Detect which cell encompasses the target text, then output its (X, Y) center coordinate. 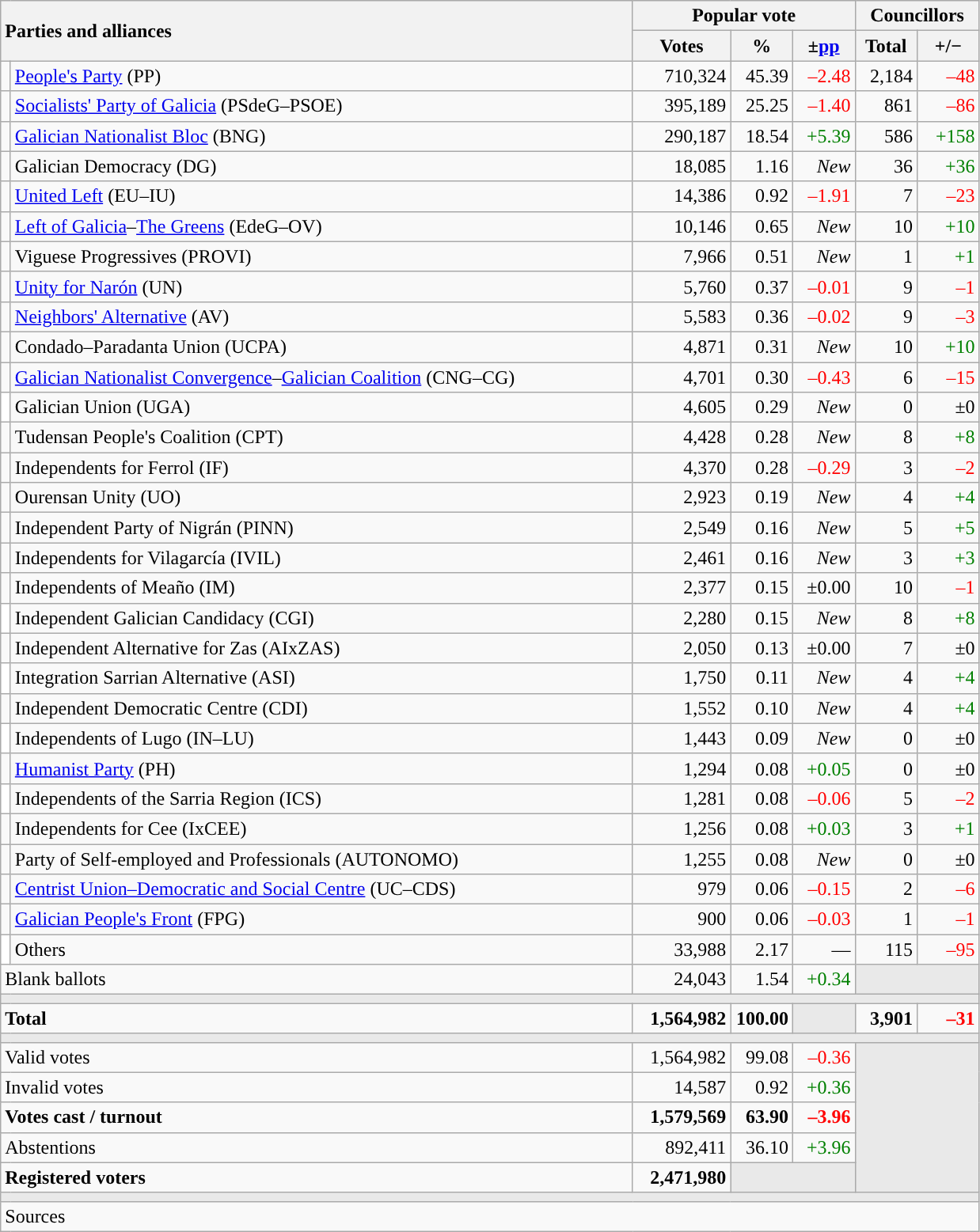
–31 (948, 1018)
–6 (948, 889)
2,184 (887, 76)
63.90 (762, 1117)
Independent Democratic Centre (CDI) (321, 708)
Councillors (917, 16)
710,324 (682, 76)
7,966 (682, 256)
6 (887, 377)
1,443 (682, 738)
Galician Nationalist Bloc (BNG) (321, 136)
Votes (682, 46)
Ourensan Unity (UO) (321, 498)
1,255 (682, 859)
% (762, 46)
+0.05 (823, 768)
2,280 (682, 618)
–86 (948, 106)
Galician Democracy (DG) (321, 166)
0.36 (762, 317)
Sources (490, 1216)
2,923 (682, 498)
0.09 (762, 738)
–0.43 (823, 377)
2,461 (682, 558)
— (823, 950)
–0.03 (823, 919)
1,750 (682, 678)
+0.36 (823, 1087)
979 (682, 889)
586 (887, 136)
0.37 (762, 286)
–48 (948, 76)
Votes cast / turnout (317, 1117)
Galician Union (UGA) (321, 408)
0.11 (762, 678)
0.19 (762, 498)
Independents of Lugo (IN–LU) (321, 738)
–23 (948, 196)
0.10 (762, 708)
2 (887, 889)
Independents of the Sarria Region (ICS) (321, 798)
–3.96 (823, 1117)
290,187 (682, 136)
892,411 (682, 1147)
Independents for Ferrol (IF) (321, 468)
Tudensan People's Coalition (CPT) (321, 438)
4,871 (682, 347)
2,549 (682, 528)
Neighbors' Alternative (AV) (321, 317)
Centrist Union–Democratic and Social Centre (UC–CDS) (321, 889)
Galician People's Front (FPG) (321, 919)
10,146 (682, 226)
0.65 (762, 226)
1,294 (682, 768)
Valid votes (317, 1057)
–0.06 (823, 798)
33,988 (682, 950)
People's Party (PP) (321, 76)
+3 (948, 558)
2,471,980 (682, 1177)
14,386 (682, 196)
–0.15 (823, 889)
Independents of Meaño (IM) (321, 588)
861 (887, 106)
1,281 (682, 798)
1,579,569 (682, 1117)
2,050 (682, 648)
Independent Party of Nigrán (PINN) (321, 528)
1,552 (682, 708)
Viguese Progressives (PROVI) (321, 256)
5,583 (682, 317)
+36 (948, 166)
Independent Alternative for Zas (AIxZAS) (321, 648)
Humanist Party (PH) (321, 768)
Condado–Paradanta Union (UCPA) (321, 347)
99.08 (762, 1057)
Left of Galicia–The Greens (EdeG–OV) (321, 226)
+5 (948, 528)
4,428 (682, 438)
25.25 (762, 106)
Popular vote (744, 16)
36.10 (762, 1147)
1.54 (762, 980)
+/− (948, 46)
Socialists' Party of Galicia (PSdeG–PSOE) (321, 106)
Independent Galician Candidacy (CGI) (321, 618)
Independents for Vilagarcía (IVIL) (321, 558)
0.13 (762, 648)
18.54 (762, 136)
900 (682, 919)
1.16 (762, 166)
Galician Nationalist Convergence–Galician Coalition (CNG–CG) (321, 377)
–1.40 (823, 106)
+5.39 (823, 136)
United Left (EU–IU) (321, 196)
–1.91 (823, 196)
2,377 (682, 588)
Parties and alliances (317, 31)
Independents for Cee (IxCEE) (321, 828)
0.51 (762, 256)
18,085 (682, 166)
0.30 (762, 377)
–0.36 (823, 1057)
±pp (823, 46)
4,605 (682, 408)
–95 (948, 950)
0.31 (762, 347)
–3 (948, 317)
+158 (948, 136)
14,587 (682, 1087)
+3.96 (823, 1147)
0.29 (762, 408)
5,760 (682, 286)
2.17 (762, 950)
4,370 (682, 468)
–0.02 (823, 317)
45.39 (762, 76)
+0.03 (823, 828)
1,256 (682, 828)
Registered voters (317, 1177)
–15 (948, 377)
36 (887, 166)
Party of Self-employed and Professionals (AUTONOMO) (321, 859)
3,901 (887, 1018)
Unity for Narón (UN) (321, 286)
Others (321, 950)
Abstentions (317, 1147)
Integration Sarrian Alternative (ASI) (321, 678)
4,701 (682, 377)
–0.01 (823, 286)
115 (887, 950)
395,189 (682, 106)
+0.34 (823, 980)
Invalid votes (317, 1087)
24,043 (682, 980)
–0.29 (823, 468)
100.00 (762, 1018)
Blank ballots (317, 980)
–2.48 (823, 76)
